Return [X, Y] of the center of cell containing provided text 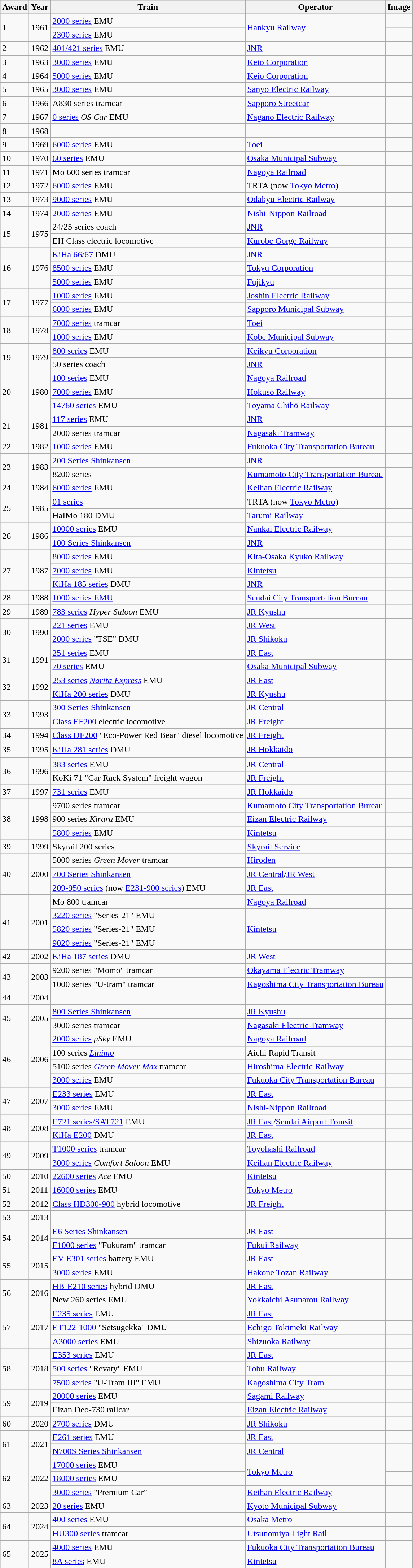
10 [15, 158]
Kagoshima City Tram [315, 1383]
209-950 series (now E231-900 series) EMU [148, 888]
Tobu Railway [315, 1368]
1997 [40, 792]
KiHa 185 series DMU [148, 584]
2015 [40, 1266]
2000 series μSky EMU [148, 1039]
22600 series Ace EMU [148, 1176]
Mo 800 tramcar [148, 901]
5000 series Green Mover tramcar [148, 860]
1 [15, 28]
1978 [40, 330]
9200 series "Momo" tramcar [148, 970]
Hiroshima Electric Railway [315, 1066]
24/25 series coach [148, 227]
1970 [40, 158]
60 series EMU [148, 158]
39 [15, 847]
25 [15, 508]
2010 [40, 1176]
Hakone Tozan Railway [315, 1272]
1995 [40, 750]
A830 series tramcar [148, 103]
E261 series EMU [148, 1437]
Fujikyu [315, 282]
Kita-Osaka Kyuko Railway [315, 556]
3000 series Comfort Saloon EMU [148, 1162]
2023 [40, 1506]
20 series EMU [148, 1506]
22 [15, 447]
50 series coach [148, 364]
8200 series [148, 474]
2005 [40, 1018]
1994 [40, 735]
Kobe Municipal Subway [315, 337]
63 [15, 1506]
Sagami Railway [315, 1396]
Operator [315, 7]
1993 [40, 715]
35 [15, 750]
7500 series "U-Tram III" EMU [148, 1383]
2022 [40, 1479]
14760 series EMU [148, 406]
Sapporo Streetcar [315, 103]
43 [15, 977]
ET122-1000 "Setsugekka" DMU [148, 1327]
50 [15, 1176]
EH Class electric locomotive [148, 241]
100 series Linimo [148, 1053]
EV-E301 series battery EMU [148, 1259]
E6 Series Shinkansen [148, 1231]
200 Series Shinkansen [148, 460]
45 [15, 1018]
Shizuoka Railway [315, 1341]
Nagasaki Electric Tramway [315, 1025]
1977 [40, 302]
9020 series "Series-21" EMU [148, 943]
Tarumi Railway [315, 515]
60 [15, 1424]
Echigo Tokimeki Railway [315, 1327]
1998 [40, 819]
8 [15, 131]
9 [15, 144]
Sanyo Electric Railway [315, 89]
1964 [40, 76]
2002 [40, 957]
2000 series "TSE" DMU [148, 639]
N700S Series Shinkansen [148, 1451]
KiHa 187 series DMU [148, 957]
11 [15, 172]
Fukui Railway [315, 1245]
Joshin Electric Railway [315, 296]
401/421 series EMU [148, 48]
4 [15, 76]
Class EF200 electric locomotive [148, 721]
1961 [40, 28]
53 [15, 1218]
16 [15, 268]
Image [399, 7]
New 260 series EMU [148, 1300]
1982 [40, 447]
18 [15, 330]
Tokyu Corporation [315, 268]
2024 [40, 1526]
117 series EMU [148, 419]
E233 series EMU [148, 1094]
Class HD300-900 hybrid locomotive [148, 1204]
2017 [40, 1327]
251 series EMU [148, 653]
E353 series EMU [148, 1355]
5820 series "Series-21" EMU [148, 929]
1965 [40, 89]
1975 [40, 234]
27 [15, 570]
2003 [40, 977]
Year [40, 7]
Eizan Deo-730 railcar [148, 1410]
1962 [40, 48]
800 Series Shinkansen [148, 1012]
2700 series DMU [148, 1424]
19 [15, 357]
Utsunomiya Light Rail [315, 1533]
9700 series tramcar [148, 805]
17000 series EMU [148, 1465]
41 [15, 922]
23 [15, 467]
29 [15, 612]
3 [15, 62]
2 [15, 48]
HB-E210 series hybrid DMU [148, 1286]
61 [15, 1444]
17 [15, 302]
18000 series EMU [148, 1479]
2019 [40, 1403]
7 [15, 117]
253 series Narita Express EMU [148, 680]
7000 series tramcar [148, 323]
1973 [40, 200]
30 [15, 632]
8500 series EMU [148, 268]
2025 [40, 1554]
KiHa 200 series DMU [148, 694]
40 [15, 874]
52 [15, 1204]
0 series OS Car EMU [148, 117]
Osaka Metro [315, 1520]
1981 [40, 426]
1986 [40, 536]
24 [15, 488]
1992 [40, 687]
KiHa E200 DMU [148, 1135]
15 [15, 234]
2008 [40, 1128]
1968 [40, 131]
100 series EMU [148, 378]
383 series EMU [148, 764]
55 [15, 1266]
58 [15, 1368]
6 [15, 103]
HU300 series tramcar [148, 1533]
3000 series "Premium Car" [148, 1492]
Nagasaki Tramway [315, 433]
59 [15, 1403]
20 [15, 392]
32 [15, 687]
1000 series "U-tram" tramcar [148, 984]
Odakyu Electric Railway [315, 200]
1972 [40, 186]
1976 [40, 268]
14 [15, 213]
Kyoto Municipal Subway [315, 1506]
2006 [40, 1060]
Okayama Electric Tramway [315, 970]
51 [15, 1190]
800 series EMU [148, 350]
2016 [40, 1293]
KoKi 71 "Car Rack System" freight wagon [148, 778]
Kagoshima City Transportation Bureau [315, 984]
44 [15, 998]
Hiroden [315, 860]
5 [15, 89]
1990 [40, 632]
5100 series Green Mover Max tramcar [148, 1066]
8000 series EMU [148, 556]
1980 [40, 392]
1979 [40, 357]
100 Series Shinkansen [148, 543]
1987 [40, 570]
1974 [40, 213]
E235 series EMU [148, 1314]
1963 [40, 62]
2009 [40, 1156]
783 series Hyper Saloon EMU [148, 612]
2300 series EMU [148, 35]
47 [15, 1101]
16000 series EMU [148, 1190]
46 [15, 1060]
2000 [40, 874]
Nankai Electric Railway [315, 529]
F1000 series "Fukuram" tramcar [148, 1245]
9000 series EMU [148, 200]
1984 [40, 488]
JR East/Sendai Airport Transit [315, 1121]
2021 [40, 1444]
Skyrail Service [315, 847]
48 [15, 1128]
2018 [40, 1368]
2013 [40, 1218]
1985 [40, 508]
49 [15, 1156]
2011 [40, 1190]
400 series EMU [148, 1520]
57 [15, 1327]
Yokkaichi Asunarou Railway [315, 1300]
3220 series "Series-21" EMU [148, 915]
64 [15, 1526]
70 series EMU [148, 667]
1969 [40, 144]
KiHa 281 series DMU [148, 750]
1971 [40, 172]
62 [15, 1479]
1967 [40, 117]
Train [148, 7]
Sapporo Municipal Subway [315, 309]
3000 series tramcar [148, 1025]
54 [15, 1238]
28 [15, 598]
Aichi Rapid Transit [315, 1053]
221 series EMU [148, 625]
1996 [40, 771]
4000 series EMU [148, 1547]
2001 [40, 922]
1989 [40, 612]
Sendai City Transportation Bureau [315, 598]
2000 series tramcar [148, 433]
E721 series/SAT721 EMU [148, 1121]
1988 [40, 598]
01 series [148, 502]
2012 [40, 1204]
21 [15, 426]
T1000 series tramcar [148, 1149]
8A series EMU [148, 1561]
2014 [40, 1238]
900 series Kirara EMU [148, 819]
A3000 series EMU [148, 1341]
36 [15, 771]
12 [15, 186]
Nagano Electric Railway [315, 117]
34 [15, 735]
56 [15, 1293]
Keikyu Corporation [315, 350]
Hokusō Railway [315, 392]
JR Central/JR West [315, 874]
37 [15, 792]
Class DF200 "Eco-Power Red Bear" diesel locomotive [148, 735]
65 [15, 1554]
1966 [40, 103]
10000 series EMU [148, 529]
Hankyu Railway [315, 28]
38 [15, 819]
42 [15, 957]
Toyama Chihō Railway [315, 406]
2007 [40, 1101]
Kurobe Gorge Railway [315, 241]
Award [15, 7]
20000 series EMU [148, 1396]
Toyohashi Railroad [315, 1149]
700 Series Shinkansen [148, 874]
5800 series EMU [148, 833]
731 series EMU [148, 792]
1991 [40, 660]
33 [15, 715]
KiHa 66/67 DMU [148, 254]
13 [15, 200]
1983 [40, 467]
500 series "Revaty" EMU [148, 1368]
Skyrail 200 series [148, 847]
1999 [40, 847]
300 Series Shinkansen [148, 708]
2004 [40, 998]
HaIMo 180 DMU [148, 515]
26 [15, 536]
2020 [40, 1424]
31 [15, 660]
Mo 600 series tramcar [148, 172]
